Pinpoint the cell where the given text exists, returning its [x, y] midpoint coordinate. 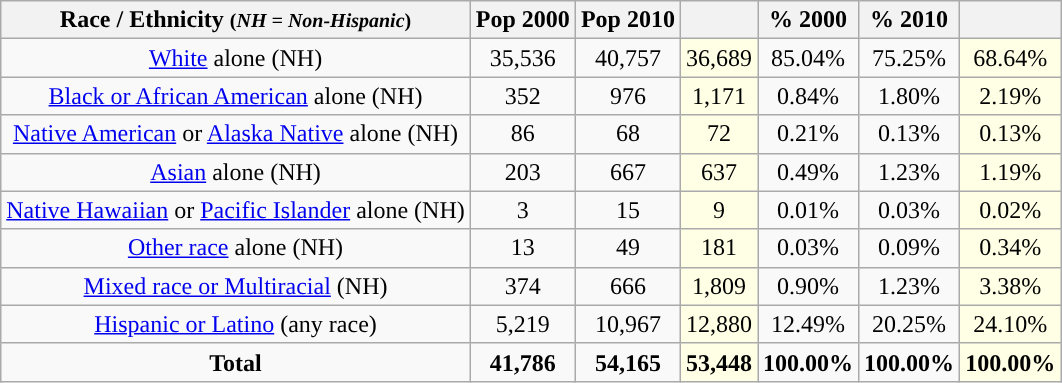
75.25% [910, 58]
203 [522, 172]
637 [718, 172]
53,448 [718, 362]
36,689 [718, 58]
1.80% [910, 96]
% 2010 [910, 20]
41,786 [522, 362]
% 2000 [808, 20]
72 [718, 134]
0.21% [808, 134]
3 [522, 210]
49 [628, 248]
White alone (NH) [236, 58]
12.49% [808, 324]
86 [522, 134]
181 [718, 248]
0.84% [808, 96]
0.49% [808, 172]
68 [628, 134]
20.25% [910, 324]
68.64% [1010, 58]
24.10% [1010, 324]
40,757 [628, 58]
352 [522, 96]
Race / Ethnicity (NH = Non-Hispanic) [236, 20]
Hispanic or Latino (any race) [236, 324]
667 [628, 172]
10,967 [628, 324]
1,809 [718, 286]
Native American or Alaska Native alone (NH) [236, 134]
Other race alone (NH) [236, 248]
54,165 [628, 362]
Pop 2000 [522, 20]
15 [628, 210]
13 [522, 248]
5,219 [522, 324]
12,880 [718, 324]
1.19% [1010, 172]
9 [718, 210]
0.09% [910, 248]
Asian alone (NH) [236, 172]
35,536 [522, 58]
Black or African American alone (NH) [236, 96]
2.19% [1010, 96]
666 [628, 286]
1,171 [718, 96]
3.38% [1010, 286]
0.02% [1010, 210]
374 [522, 286]
Total [236, 362]
Native Hawaiian or Pacific Islander alone (NH) [236, 210]
0.90% [808, 286]
0.01% [808, 210]
85.04% [808, 58]
Pop 2010 [628, 20]
Mixed race or Multiracial (NH) [236, 286]
0.34% [1010, 248]
976 [628, 96]
